Provide the [x, y] coordinate of the cell's center where the given text is located.  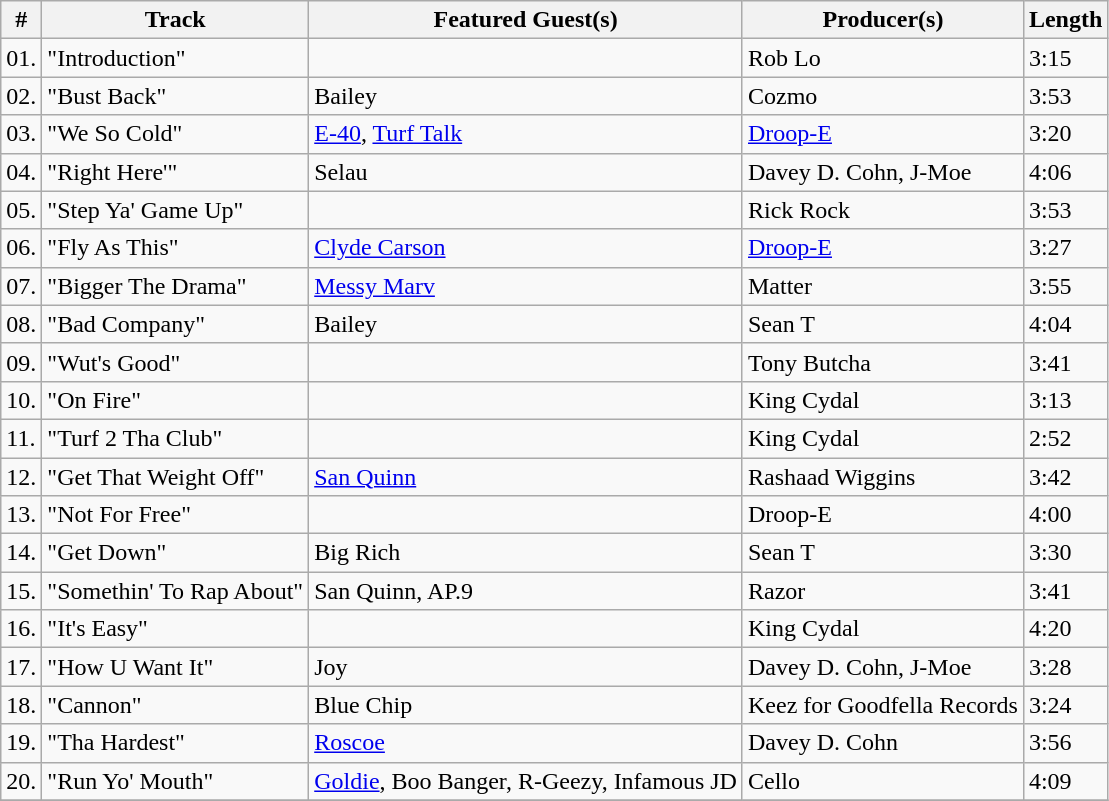
03. [22, 134]
12. [22, 477]
2:52 [1065, 438]
4:04 [1065, 324]
# [22, 20]
13. [22, 515]
Matter [882, 286]
Big Rich [526, 553]
3:24 [1065, 705]
3:56 [1065, 743]
Rashaad Wiggins [882, 477]
Davey D. Cohn [882, 743]
4:09 [1065, 781]
Cozmo [882, 96]
Razor [882, 591]
3:55 [1065, 286]
01. [22, 58]
Rob Lo [882, 58]
"On Fire" [176, 400]
Featured Guest(s) [526, 20]
06. [22, 248]
05. [22, 210]
Tony Butcha [882, 362]
04. [22, 172]
Selau [526, 172]
3:28 [1065, 667]
E-40, Turf Talk [526, 134]
15. [22, 591]
"Cannon" [176, 705]
Clyde Carson [526, 248]
4:06 [1065, 172]
20. [22, 781]
"We So Cold" [176, 134]
"Bad Company" [176, 324]
"Get That Weight Off" [176, 477]
19. [22, 743]
Keez for Goodfella Records [882, 705]
Producer(s) [882, 20]
18. [22, 705]
17. [22, 667]
Blue Chip [526, 705]
"Step Ya' Game Up" [176, 210]
16. [22, 629]
"Fly As This" [176, 248]
3:30 [1065, 553]
"Bigger The Drama" [176, 286]
08. [22, 324]
"Turf 2 Tha Club" [176, 438]
4:20 [1065, 629]
3:13 [1065, 400]
"Tha Hardest" [176, 743]
"How U Want It" [176, 667]
10. [22, 400]
Track [176, 20]
Messy Marv [526, 286]
Cello [882, 781]
14. [22, 553]
"It's Easy" [176, 629]
"Bust Back" [176, 96]
"Right Here'" [176, 172]
07. [22, 286]
"Get Down" [176, 553]
Roscoe [526, 743]
11. [22, 438]
"Not For Free" [176, 515]
San Quinn, AP.9 [526, 591]
San Quinn [526, 477]
3:27 [1065, 248]
"Somethin' To Rap About" [176, 591]
Joy [526, 667]
3:42 [1065, 477]
"Run Yo' Mouth" [176, 781]
"Introduction" [176, 58]
Goldie, Boo Banger, R-Geezy, Infamous JD [526, 781]
09. [22, 362]
"Wut's Good" [176, 362]
3:15 [1065, 58]
Rick Rock [882, 210]
4:00 [1065, 515]
Length [1065, 20]
02. [22, 96]
3:20 [1065, 134]
